Return (x, y) of the center of cell containing provided text 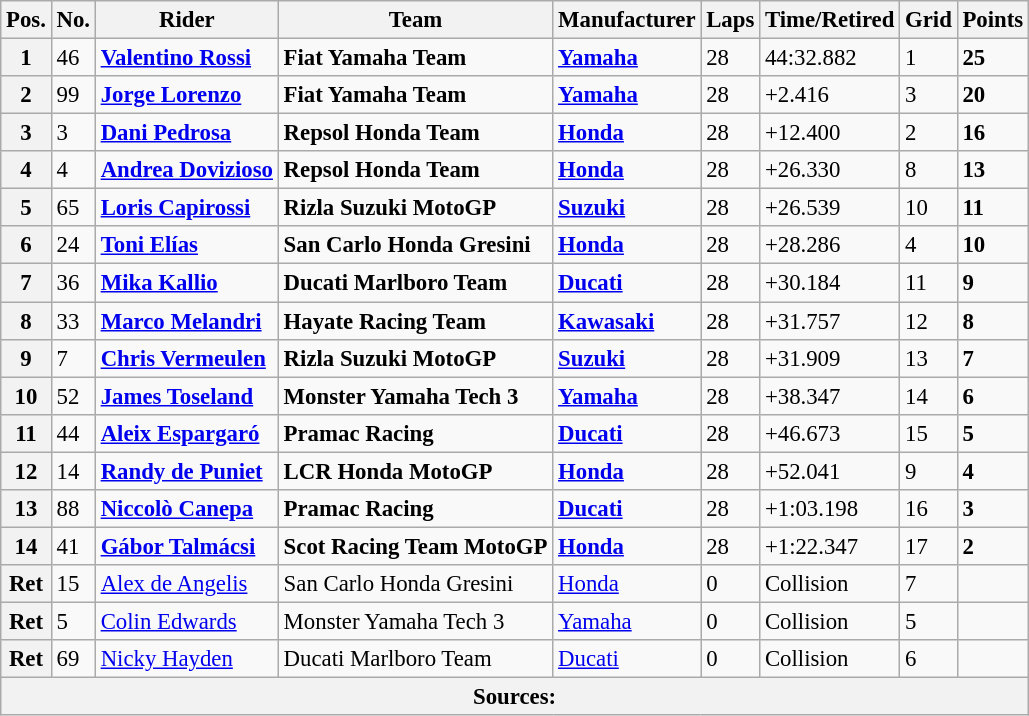
69 (73, 659)
Niccolò Canepa (186, 509)
33 (73, 321)
Toni Elías (186, 245)
+38.347 (830, 396)
99 (73, 95)
+30.184 (830, 283)
+52.041 (830, 471)
+1:22.347 (830, 546)
Mika Kallio (186, 283)
Points (992, 20)
Pos. (26, 20)
Valentino Rossi (186, 58)
Loris Capirossi (186, 208)
+28.286 (830, 245)
+26.539 (830, 208)
+31.909 (830, 358)
Marco Melandri (186, 321)
+31.757 (830, 321)
24 (73, 245)
Sources: (515, 697)
Manufacturer (627, 20)
James Toseland (186, 396)
Kawasaki (627, 321)
+46.673 (830, 433)
17 (928, 546)
+26.330 (830, 170)
Randy de Puniet (186, 471)
20 (992, 95)
25 (992, 58)
LCR Honda MotoGP (415, 471)
36 (73, 283)
+2.416 (830, 95)
Nicky Hayden (186, 659)
Scot Racing Team MotoGP (415, 546)
65 (73, 208)
44 (73, 433)
Rider (186, 20)
Hayate Racing Team (415, 321)
52 (73, 396)
Dani Pedrosa (186, 133)
44:32.882 (830, 58)
Time/Retired (830, 20)
46 (73, 58)
Jorge Lorenzo (186, 95)
Grid (928, 20)
+12.400 (830, 133)
88 (73, 509)
Alex de Angelis (186, 584)
Gábor Talmácsi (186, 546)
Aleix Espargaró (186, 433)
+1:03.198 (830, 509)
Colin Edwards (186, 621)
No. (73, 20)
41 (73, 546)
Laps (730, 20)
Chris Vermeulen (186, 358)
Team (415, 20)
Andrea Dovizioso (186, 170)
